Pinpoint the cell where the given text exists, returning its [x, y] midpoint coordinate. 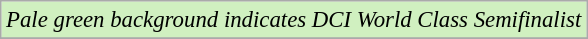
Pale green background indicates DCI World Class Semifinalist [294, 20]
